Pinpoint the cell where the given text exists, returning its (X, Y) midpoint coordinate. 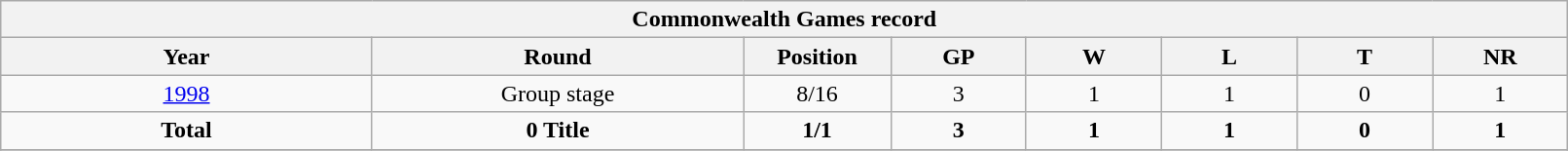
1998 (187, 94)
Group stage (558, 94)
Year (187, 57)
Total (187, 131)
Round (558, 57)
L (1228, 57)
NR (1501, 57)
0 Title (558, 131)
Commonwealth Games record (784, 19)
GP (958, 57)
W (1094, 57)
1/1 (818, 131)
Position (818, 57)
8/16 (818, 94)
T (1365, 57)
